Return the [x, y] coordinate for the center point of the cell that contains the specified text.  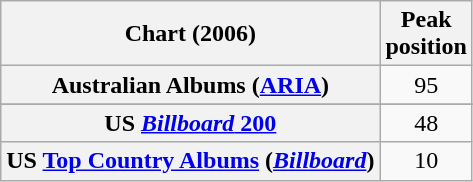
48 [426, 123]
US Top Country Albums (Billboard) [190, 161]
95 [426, 85]
Chart (2006) [190, 34]
Australian Albums (ARIA) [190, 85]
Peak position [426, 34]
10 [426, 161]
US Billboard 200 [190, 123]
